Output the [X, Y] coordinate of the center of the cell containing the given text.  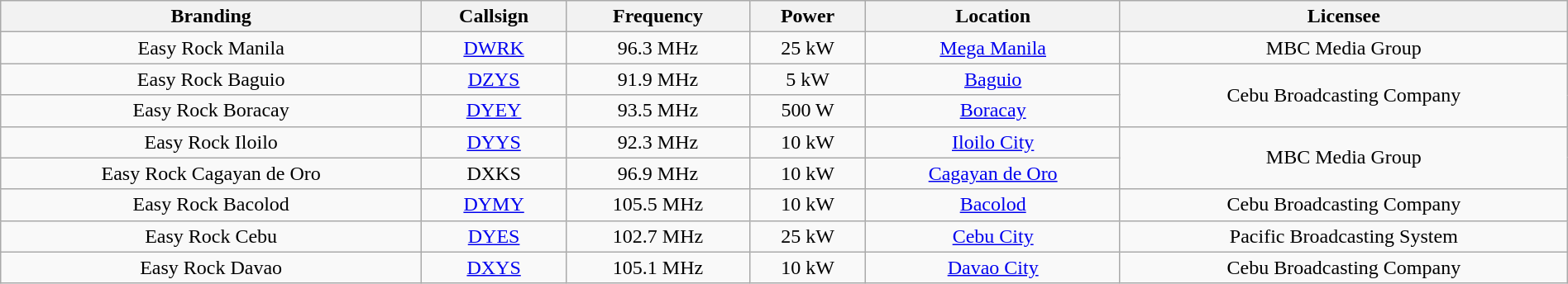
Boracay [993, 111]
Bacolod [993, 205]
Iloilo City [993, 142]
Davao City [993, 267]
DYEY [495, 111]
Licensee [1343, 17]
Frequency [658, 17]
105.5 MHz [658, 205]
105.1 MHz [658, 267]
93.5 MHz [658, 111]
5 kW [807, 79]
Easy Rock Boracay [212, 111]
Cebu City [993, 236]
DYMY [495, 205]
Baguio [993, 79]
91.9 MHz [658, 79]
Easy Rock Davao [212, 267]
92.3 MHz [658, 142]
DXKS [495, 173]
Cagayan de Oro [993, 173]
96.9 MHz [658, 173]
Mega Manila [993, 48]
Pacific Broadcasting System [1343, 236]
DWRK [495, 48]
DYYS [495, 142]
Easy Rock Iloilo [212, 142]
DYES [495, 236]
DXYS [495, 267]
Location [993, 17]
Callsign [495, 17]
Branding [212, 17]
102.7 MHz [658, 236]
Easy Rock Manila [212, 48]
Easy Rock Baguio [212, 79]
96.3 MHz [658, 48]
Power [807, 17]
500 W [807, 111]
DZYS [495, 79]
Easy Rock Cagayan de Oro [212, 173]
Easy Rock Bacolod [212, 205]
Easy Rock Cebu [212, 236]
